Determine the [X, Y] coordinate at the center of the cell enclosing the given text.  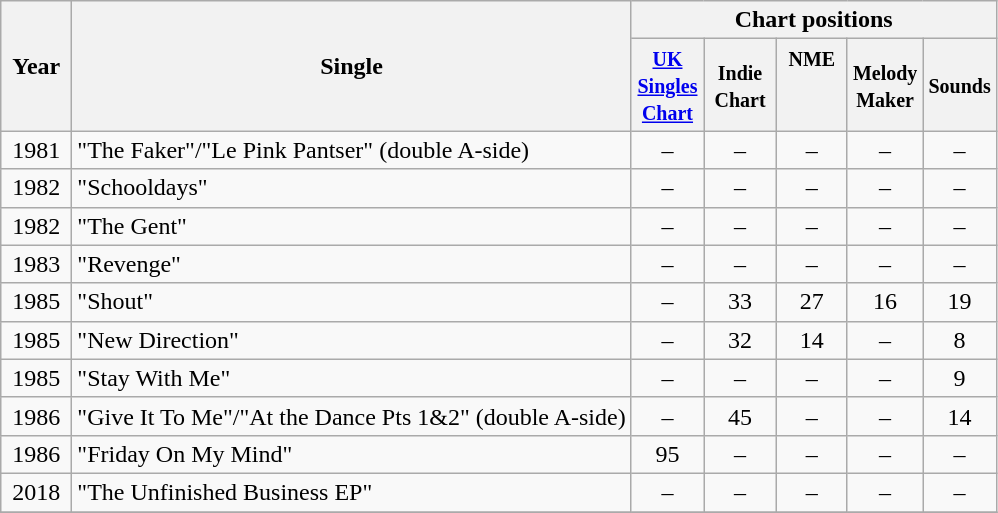
19 [960, 302]
"The Gent" [352, 226]
9 [960, 378]
1981 [36, 150]
"New Direction" [352, 340]
27 [812, 302]
Single [352, 66]
1983 [36, 264]
"Shout" [352, 302]
2018 [36, 492]
Indie Chart [740, 85]
32 [740, 340]
"The Unfinished Business EP" [352, 492]
"Stay With Me" [352, 378]
"Friday On My Mind" [352, 454]
8 [960, 340]
33 [740, 302]
Chart positions [814, 20]
"The Faker"/"Le Pink Pantser" (double A-side) [352, 150]
95 [668, 454]
Melody Maker [884, 85]
NME [812, 85]
"Give It To Me"/"At the Dance Pts 1&2" (double A-side) [352, 416]
45 [740, 416]
16 [884, 302]
"Revenge" [352, 264]
Year [36, 66]
Sounds [960, 85]
UK Singles Chart [668, 85]
"Schooldays" [352, 188]
